For the text-containing cell, return its midpoint in [X, Y] coordinate format. 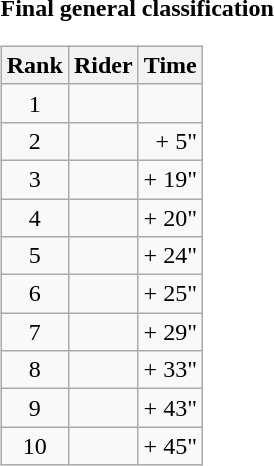
Rank [34, 65]
+ 25" [170, 294]
3 [34, 179]
+ 24" [170, 256]
+ 29" [170, 332]
+ 5" [170, 141]
Rider [103, 65]
7 [34, 332]
10 [34, 446]
+ 19" [170, 179]
8 [34, 370]
5 [34, 256]
2 [34, 141]
4 [34, 217]
+ 43" [170, 408]
Time [170, 65]
1 [34, 103]
9 [34, 408]
+ 20" [170, 217]
+ 33" [170, 370]
6 [34, 294]
+ 45" [170, 446]
